Find where the given text appears and provide that cell's center as [x, y] coordinate. 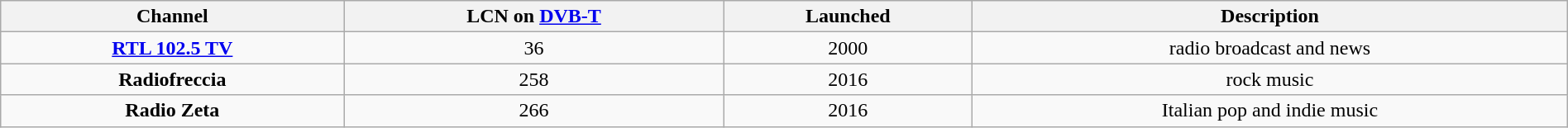
Italian pop and indie music [1270, 111]
Radiofreccia [172, 79]
Launched [849, 17]
Radio Zeta [172, 111]
radio broadcast and news [1270, 48]
2000 [849, 48]
Description [1270, 17]
RTL 102.5 TV [172, 48]
258 [534, 79]
rock music [1270, 79]
LCN on DVB-T [534, 17]
266 [534, 111]
36 [534, 48]
Channel [172, 17]
